Return (X, Y) of the center of cell containing provided text 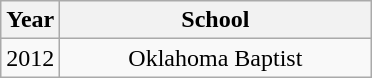
Oklahoma Baptist (216, 58)
School (216, 20)
Year (30, 20)
2012 (30, 58)
